Return (X, Y) of the center of cell containing provided text 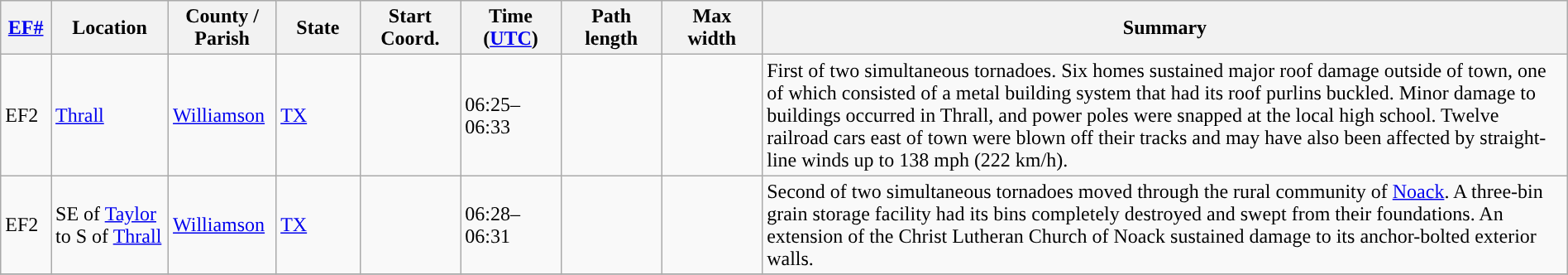
Location (110, 28)
SE of Taylor to S of Thrall (110, 225)
06:28–06:31 (511, 225)
EF# (26, 28)
Max width (712, 28)
06:25–06:33 (511, 115)
Path length (611, 28)
Start Coord. (410, 28)
County / Parish (222, 28)
State (318, 28)
Summary (1165, 28)
Thrall (110, 115)
Time (UTC) (511, 28)
